Return [x, y] of the center of cell containing provided text 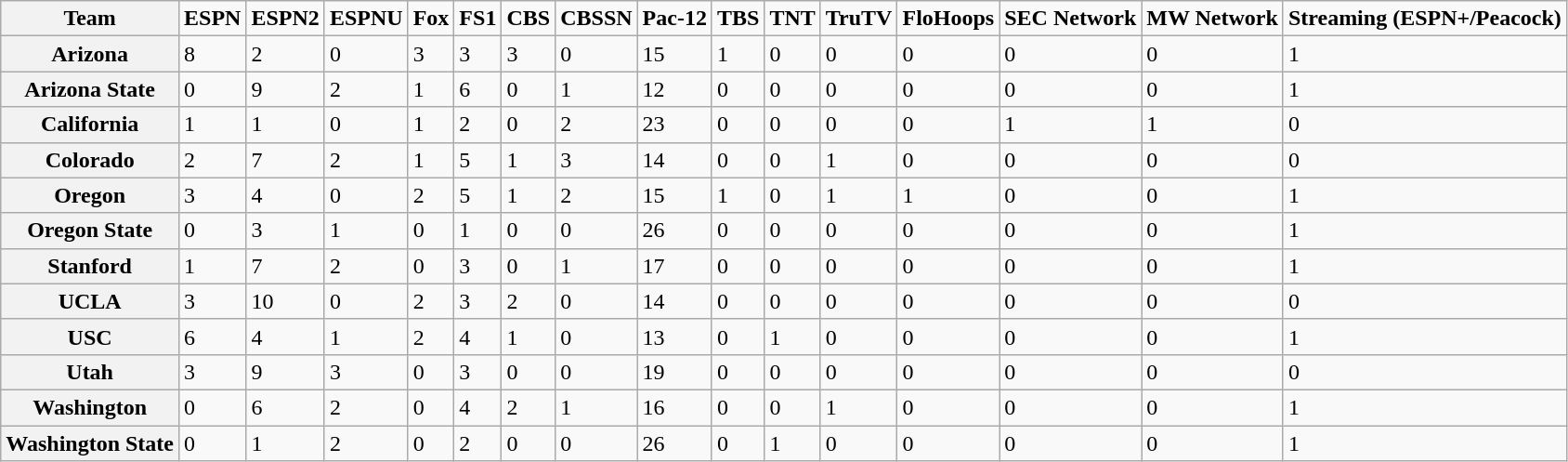
Arizona [90, 54]
Team [90, 19]
12 [674, 89]
Oregon State [90, 231]
TNT [792, 19]
23 [674, 125]
CBSSN [596, 19]
USC [90, 337]
Streaming (ESPN+/Peacock) [1425, 19]
ESPN [213, 19]
Arizona State [90, 89]
Utah [90, 372]
UCLA [90, 301]
SEC Network [1070, 19]
16 [674, 407]
13 [674, 337]
MW Network [1213, 19]
TBS [738, 19]
California [90, 125]
Oregon [90, 195]
ESPNU [366, 19]
TruTV [858, 19]
Fox [431, 19]
Pac-12 [674, 19]
8 [213, 54]
FloHoops [948, 19]
ESPN2 [285, 19]
19 [674, 372]
Colorado [90, 160]
Stanford [90, 266]
Washington [90, 407]
FS1 [477, 19]
Washington State [90, 443]
10 [285, 301]
CBS [529, 19]
17 [674, 266]
